Return [X, Y] of the center of cell containing provided text 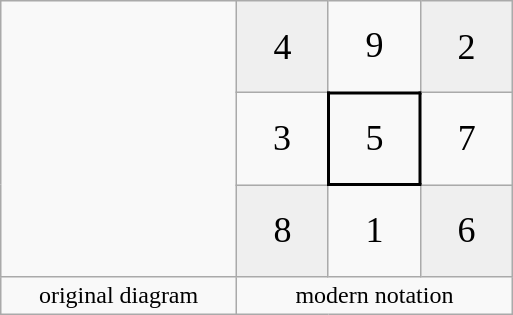
original diagram [119, 295]
8 [283, 231]
6 [467, 231]
modern notation [375, 295]
2 [467, 47]
5 [374, 138]
9 [374, 47]
4 [283, 47]
7 [467, 138]
3 [283, 138]
1 [374, 231]
